Locate the cell with the specified text and output its [X, Y] center coordinate. 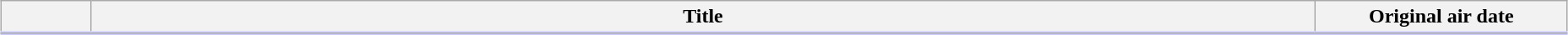
Title [703, 17]
Original air date [1441, 17]
